Provide the [X, Y] coordinate of the cell's center where the given text is located.  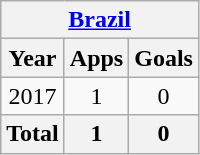
Goals [164, 58]
Year [33, 58]
Apps [96, 58]
Total [33, 134]
2017 [33, 96]
Brazil [100, 20]
